Search for the cell housing the specified text and yield its [X, Y] center coordinate. 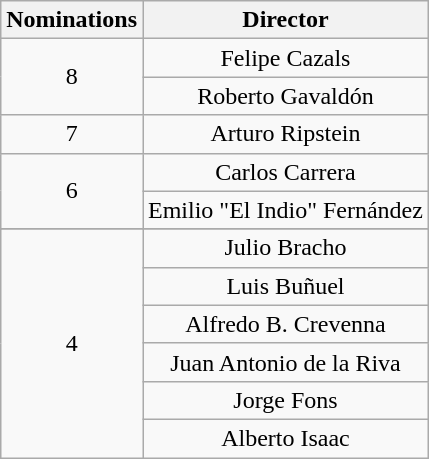
Arturo Ripstein [285, 134]
8 [72, 77]
Director [285, 20]
Roberto Gavaldón [285, 96]
Luis Buñuel [285, 286]
Emilio "El Indio" Fernández [285, 210]
Jorge Fons [285, 400]
Juan Antonio de la Riva [285, 362]
Julio Bracho [285, 248]
Alfredo B. Crevenna [285, 324]
4 [72, 343]
7 [72, 134]
6 [72, 191]
Carlos Carrera [285, 172]
Felipe Cazals [285, 58]
Nominations [72, 20]
Alberto Isaac [285, 438]
